For the text-containing cell, return its midpoint in [X, Y] coordinate format. 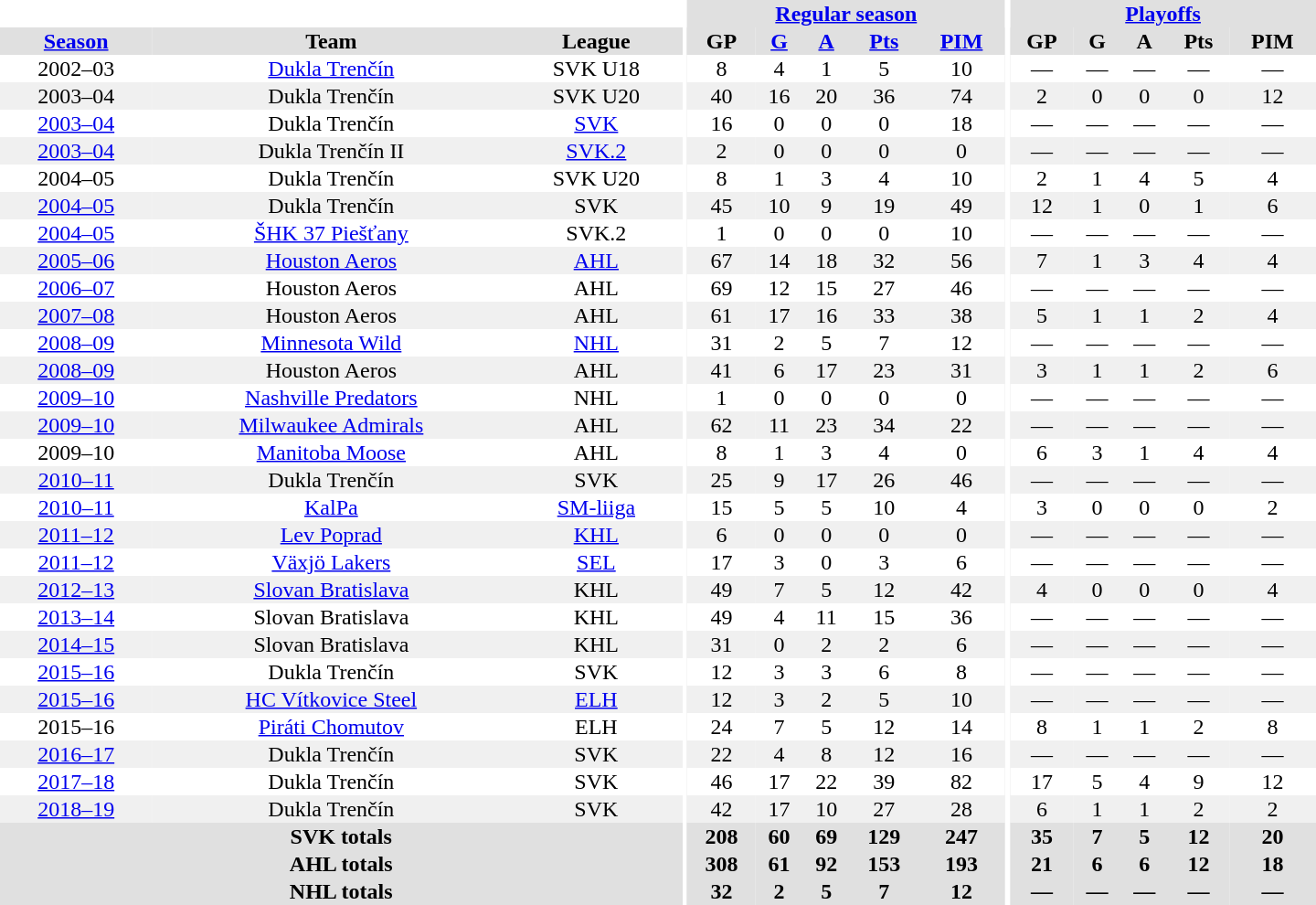
208 [722, 836]
2007–08 [76, 315]
AHL totals [341, 864]
129 [885, 836]
74 [961, 96]
60 [780, 836]
56 [961, 261]
2014–15 [76, 644]
92 [826, 864]
193 [961, 864]
Dukla Trenčín II [331, 151]
Lev Poprad [331, 535]
2016–17 [76, 754]
2006–07 [76, 288]
247 [961, 836]
League [596, 41]
21 [1042, 864]
Season [76, 41]
2018–19 [76, 809]
SVK totals [341, 836]
25 [722, 480]
2002–03 [76, 69]
ŠHK 37 Piešťany [331, 233]
26 [885, 480]
34 [885, 425]
2005–06 [76, 261]
153 [885, 864]
NHL totals [341, 891]
Piráti Chomutov [331, 727]
28 [961, 809]
Manitoba Moose [331, 452]
Växjö Lakers [331, 562]
19 [885, 206]
82 [961, 782]
Regular season [846, 14]
SM-liiga [596, 507]
SEL [596, 562]
308 [722, 864]
2013–14 [76, 617]
33 [885, 315]
38 [961, 315]
35 [1042, 836]
KalPa [331, 507]
45 [722, 206]
HC Vítkovice Steel [331, 699]
2017–18 [76, 782]
Milwaukee Admirals [331, 425]
39 [885, 782]
41 [722, 370]
67 [722, 261]
Nashville Predators [331, 398]
2012–13 [76, 590]
Team [331, 41]
Playoffs [1162, 14]
40 [722, 96]
SVK U18 [596, 69]
62 [722, 425]
24 [722, 727]
Minnesota Wild [331, 343]
